Find where the given text appears and provide that cell's center as (X, Y) coordinate. 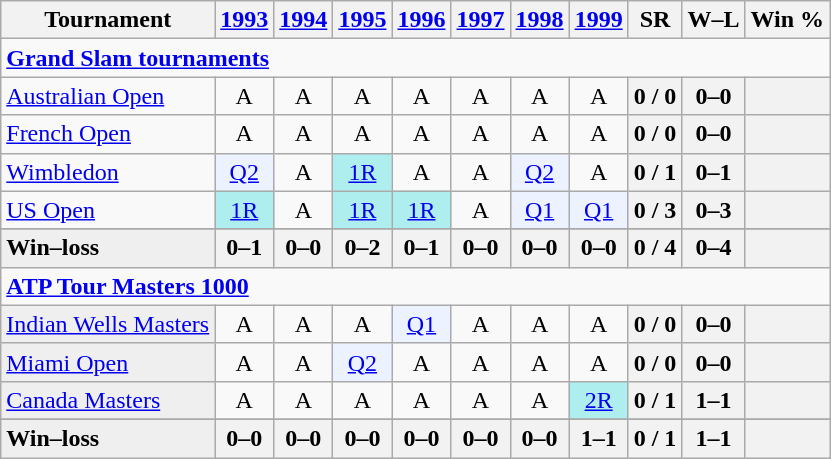
0–3 (714, 210)
SR (655, 20)
US Open (108, 210)
Indian Wells Masters (108, 324)
1996 (422, 20)
1994 (304, 20)
0–4 (714, 248)
ATP Tour Masters 1000 (416, 286)
1999 (598, 20)
French Open (108, 134)
Canada Masters (108, 400)
Australian Open (108, 96)
Wimbledon (108, 172)
0–2 (362, 248)
Grand Slam tournaments (416, 58)
W–L (714, 20)
1995 (362, 20)
Miami Open (108, 362)
0 / 4 (655, 248)
2R (598, 400)
1993 (244, 20)
1997 (480, 20)
0 / 3 (655, 210)
1998 (540, 20)
Tournament (108, 20)
Win % (788, 20)
